Detect which cell encompasses the target text, then output its (x, y) center coordinate. 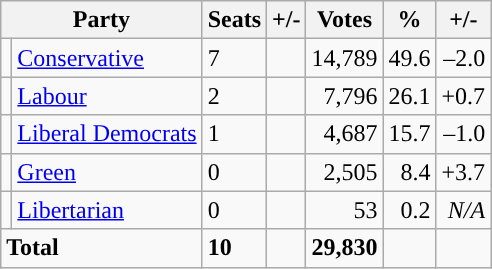
Total (102, 248)
14,789 (344, 58)
29,830 (344, 248)
0.2 (410, 210)
Liberal Democrats (107, 134)
Seats (234, 20)
Votes (344, 20)
7 (234, 58)
Labour (107, 96)
–2.0 (464, 58)
2 (234, 96)
10 (234, 248)
Green (107, 172)
15.7 (410, 134)
Conservative (107, 58)
4,687 (344, 134)
7,796 (344, 96)
Party (102, 20)
–1.0 (464, 134)
% (410, 20)
8.4 (410, 172)
Libertarian (107, 210)
1 (234, 134)
49.6 (410, 58)
2,505 (344, 172)
26.1 (410, 96)
+0.7 (464, 96)
53 (344, 210)
+3.7 (464, 172)
N/A (464, 210)
